Detect which cell encompasses the target text, then output its [x, y] center coordinate. 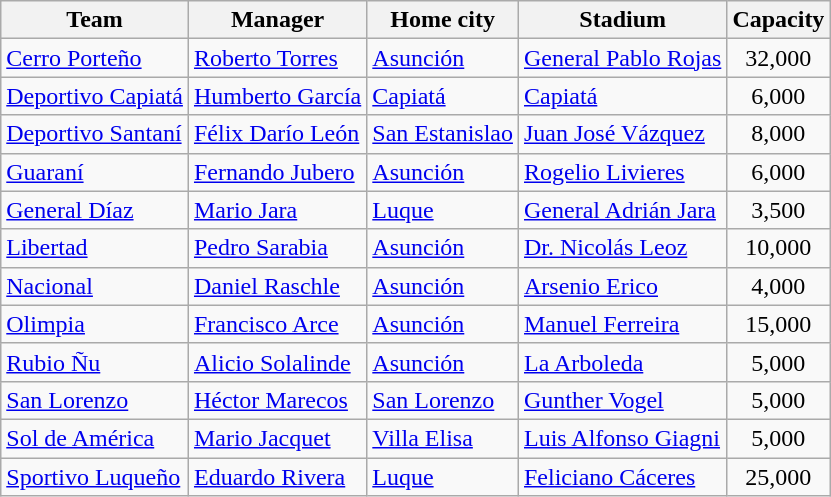
4,000 [778, 286]
10,000 [778, 248]
Eduardo Rivera [277, 477]
Deportivo Capiatá [95, 96]
Libertad [95, 248]
Rogelio Livieres [622, 172]
3,500 [778, 210]
Villa Elisa [443, 438]
Team [95, 20]
Alicio Solalinde [277, 362]
Roberto Torres [277, 58]
Olimpia [95, 324]
Guaraní [95, 172]
Pedro Sarabia [277, 248]
Luis Alfonso Giagni [622, 438]
Félix Darío León [277, 134]
Home city [443, 20]
25,000 [778, 477]
Deportivo Santaní [95, 134]
Daniel Raschle [277, 286]
Juan José Vázquez [622, 134]
Stadium [622, 20]
Manuel Ferreira [622, 324]
Cerro Porteño [95, 58]
15,000 [778, 324]
Rubio Ñu [95, 362]
Humberto García [277, 96]
Mario Jacquet [277, 438]
Manager [277, 20]
General Díaz [95, 210]
Feliciano Cáceres [622, 477]
General Pablo Rojas [622, 58]
8,000 [778, 134]
Gunther Vogel [622, 400]
Dr. Nicolás Leoz [622, 248]
32,000 [778, 58]
Capacity [778, 20]
Francisco Arce [277, 324]
Sportivo Luqueño [95, 477]
Arsenio Erico [622, 286]
San Estanislao [443, 134]
Mario Jara [277, 210]
Sol de América [95, 438]
Héctor Marecos [277, 400]
Nacional [95, 286]
General Adrián Jara [622, 210]
La Arboleda [622, 362]
Fernando Jubero [277, 172]
